Provide the [X, Y] coordinate of the cell's center where the given text is located.  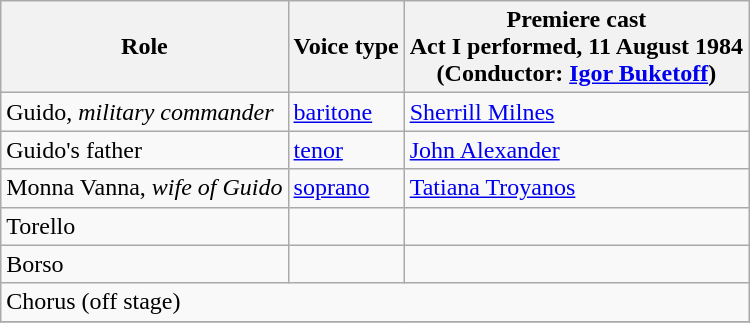
Premiere castAct I performed, 11 August 1984(Conductor: Igor Buketoff) [576, 47]
Chorus (off stage) [375, 302]
Borso [144, 264]
Role [144, 47]
baritone [346, 112]
Torello [144, 226]
Monna Vanna, wife of Guido [144, 188]
Guido's father [144, 150]
John Alexander [576, 150]
tenor [346, 150]
Voice type [346, 47]
Guido, military commander [144, 112]
Tatiana Troyanos [576, 188]
Sherrill Milnes [576, 112]
soprano [346, 188]
